Locate the cell with the specified text and output its (X, Y) center coordinate. 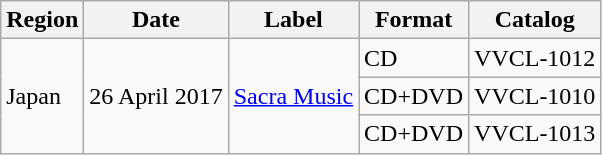
VVCL-1010 (535, 96)
26 April 2017 (156, 96)
Format (414, 20)
Japan (42, 96)
Catalog (535, 20)
CD (414, 58)
Label (293, 20)
Date (156, 20)
Region (42, 20)
VVCL-1013 (535, 134)
VVCL-1012 (535, 58)
Sacra Music (293, 96)
